Extract the [x, y] coordinate from the center of the cell holding the provided text.  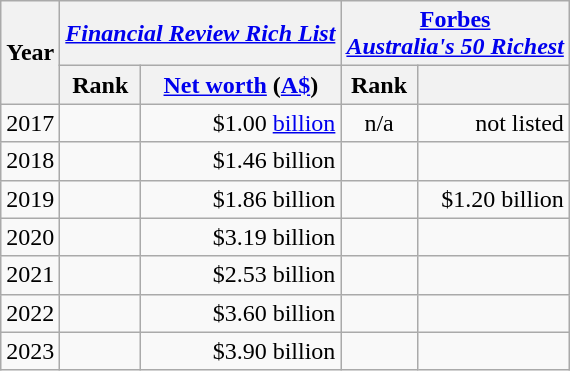
n/a [379, 123]
$1.46 billion [241, 161]
$1.86 billion [241, 199]
ForbesAustralia's 50 Richest [455, 34]
not listed [493, 123]
2022 [30, 313]
$3.19 billion [241, 237]
2018 [30, 161]
Year [30, 52]
2021 [30, 275]
$3.90 billion [241, 351]
2023 [30, 351]
$1.20 billion [493, 199]
2017 [30, 123]
2019 [30, 199]
Net worth (A$) [241, 85]
$1.00 billion [241, 123]
Financial Review Rich List [200, 34]
$3.60 billion [241, 313]
$2.53 billion [241, 275]
2020 [30, 237]
